Output the (x, y) coordinate of the center of the cell containing the given text.  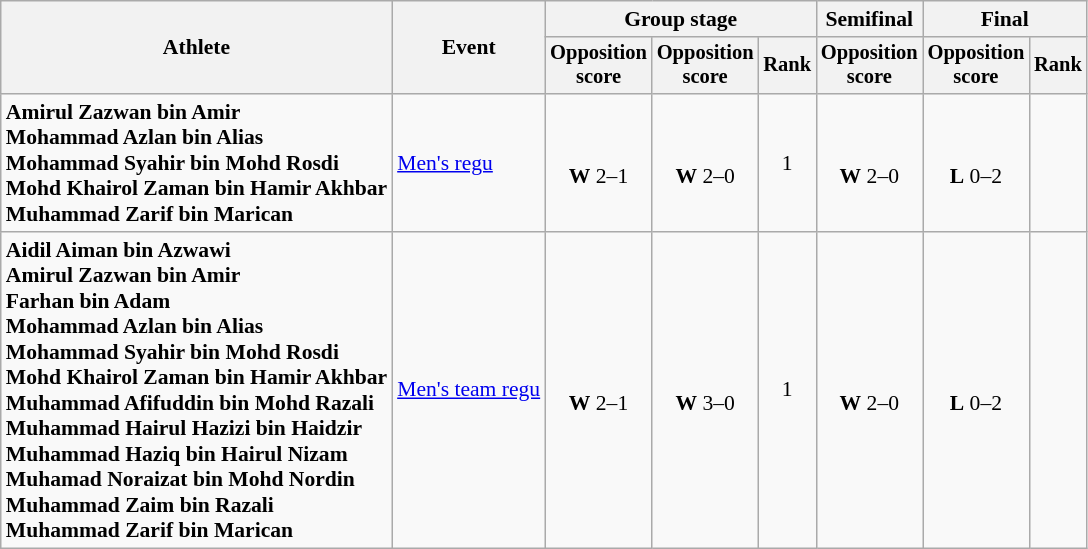
Amirul Zazwan bin AmirMohammad Azlan bin AliasMohammad Syahir bin Mohd RosdiMohd Khairol Zaman bin Hamir AkhbarMuhammad Zarif bin Marican (196, 163)
Athlete (196, 48)
Men's regu (468, 163)
Men's team regu (468, 390)
Final (1005, 19)
W 3–0 (706, 390)
Event (468, 48)
Group stage (680, 19)
Semifinal (870, 19)
